Locate the cell with the specified text and output its (X, Y) center coordinate. 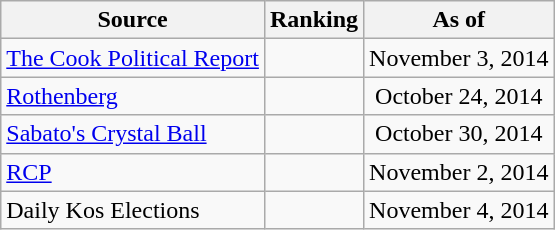
Ranking (314, 20)
Rothenberg (133, 96)
October 30, 2014 (459, 134)
The Cook Political Report (133, 58)
Sabato's Crystal Ball (133, 134)
November 2, 2014 (459, 172)
RCP (133, 172)
November 3, 2014 (459, 58)
As of (459, 20)
November 4, 2014 (459, 210)
Source (133, 20)
Daily Kos Elections (133, 210)
October 24, 2014 (459, 96)
